Locate the cell with the specified text and output its [X, Y] center coordinate. 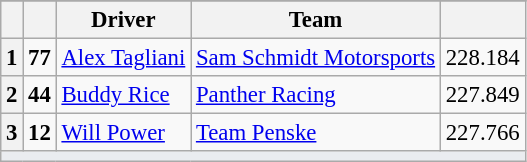
1 [12, 58]
227.849 [482, 95]
77 [40, 58]
Buddy Rice [123, 95]
Team Penske [316, 133]
Alex Tagliani [123, 58]
Sam Schmidt Motorsports [316, 58]
Will Power [123, 133]
Panther Racing [316, 95]
Team [316, 20]
3 [12, 133]
12 [40, 133]
44 [40, 95]
228.184 [482, 58]
2 [12, 95]
Driver [123, 20]
227.766 [482, 133]
